Locate the cell with the specified text and output its [x, y] center coordinate. 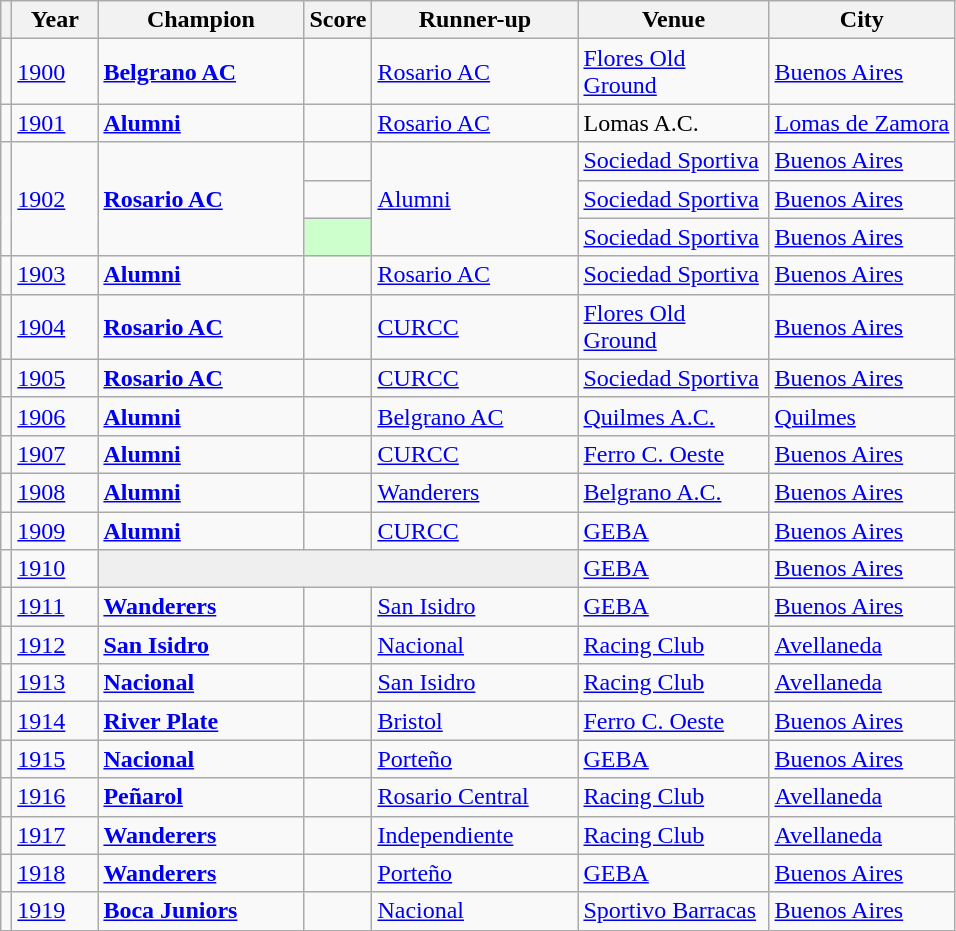
1916 [55, 797]
1902 [55, 199]
Sportivo Barracas [674, 911]
1910 [55, 569]
1906 [55, 416]
Quilmes A.C. [674, 416]
Peñarol [201, 797]
1913 [55, 683]
Belgrano A.C. [674, 492]
1911 [55, 607]
Venue [674, 20]
1903 [55, 275]
Lomas de Zamora [862, 123]
1901 [55, 123]
City [862, 20]
Runner-up [475, 20]
1914 [55, 721]
Quilmes [862, 416]
1917 [55, 835]
Bristol [475, 721]
1919 [55, 911]
River Plate [201, 721]
Independiente [475, 835]
1905 [55, 378]
Champion [201, 20]
1918 [55, 873]
1912 [55, 645]
Rosario Central [475, 797]
Lomas A.C. [674, 123]
Year [55, 20]
1904 [55, 326]
1900 [55, 72]
Score [338, 20]
Boca Juniors [201, 911]
1908 [55, 492]
1907 [55, 454]
1915 [55, 759]
1909 [55, 531]
